Scan for the cell matching the given text and deliver its (X, Y) coordinate at center. 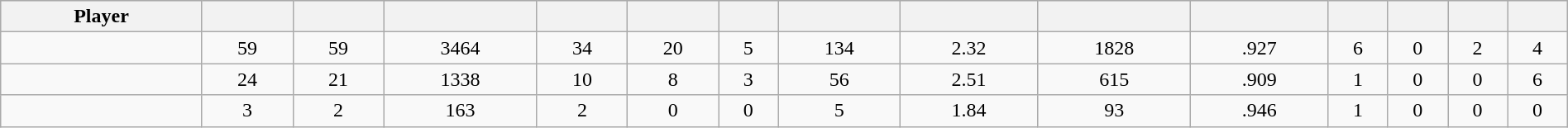
615 (1115, 79)
2.51 (968, 79)
56 (839, 79)
.909 (1260, 79)
.946 (1260, 111)
3464 (460, 48)
34 (582, 48)
24 (247, 79)
Player (101, 17)
2.32 (968, 48)
21 (338, 79)
4 (1537, 48)
1828 (1115, 48)
93 (1115, 111)
163 (460, 111)
10 (582, 79)
8 (673, 79)
20 (673, 48)
1338 (460, 79)
134 (839, 48)
1.84 (968, 111)
.927 (1260, 48)
